Capture the cell that displays the provided text and extract its (x, y) central coordinate. 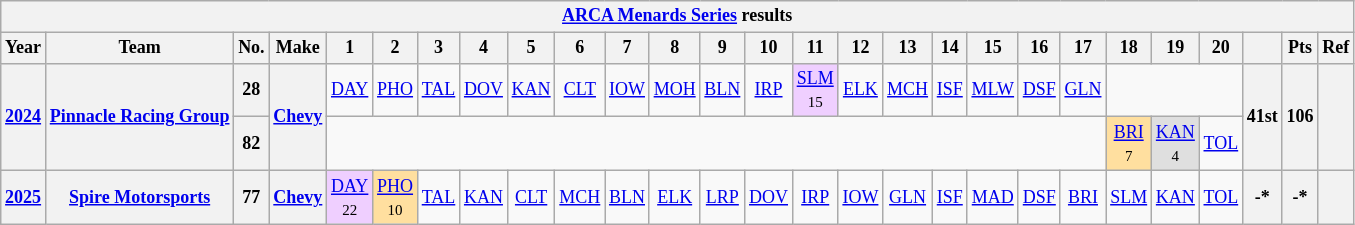
BRI7 (1129, 144)
Year (24, 48)
5 (531, 48)
3 (438, 48)
MLW (992, 90)
PHO10 (396, 197)
15 (992, 48)
10 (769, 48)
11 (815, 48)
28 (252, 90)
MOH (674, 90)
20 (1220, 48)
41st (1263, 116)
KAN4 (1176, 144)
4 (484, 48)
1 (350, 48)
PHO (396, 90)
82 (252, 144)
LRP (722, 197)
DAY22 (350, 197)
14 (950, 48)
Spire Motorsports (139, 197)
19 (1176, 48)
6 (580, 48)
7 (628, 48)
12 (860, 48)
77 (252, 197)
Ref (1336, 48)
Make (298, 48)
2 (396, 48)
106 (1300, 116)
SLM15 (815, 90)
DAY (350, 90)
Team (139, 48)
16 (1039, 48)
Pinnacle Racing Group (139, 116)
BRI (1083, 197)
2025 (24, 197)
No. (252, 48)
17 (1083, 48)
Pts (1300, 48)
ARCA Menards Series results (678, 16)
8 (674, 48)
2024 (24, 116)
9 (722, 48)
18 (1129, 48)
SLM (1129, 197)
13 (908, 48)
MAD (992, 197)
